Determine the (X, Y) coordinate at the center of the cell enclosing the given text.  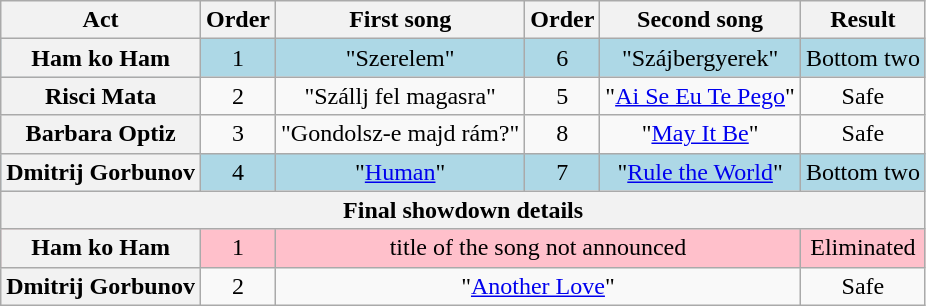
8 (562, 134)
5 (562, 96)
title of the song not announced (538, 248)
4 (238, 172)
6 (562, 58)
"Rule the World" (700, 172)
"Gondolsz-e majd rám?" (400, 134)
"Szállj fel magasra" (400, 96)
"Human" (400, 172)
Final showdown details (464, 210)
Risci Mata (101, 96)
"Szájbergyerek" (700, 58)
Act (101, 20)
Second song (700, 20)
Eliminated (862, 248)
First song (400, 20)
"Szerelem" (400, 58)
Barbara Optiz (101, 134)
3 (238, 134)
"Another Love" (538, 286)
"Ai Se Eu Te Pego" (700, 96)
7 (562, 172)
Result (862, 20)
"May It Be" (700, 134)
